Provide the (X, Y) coordinate of the cell's center where the given text is located.  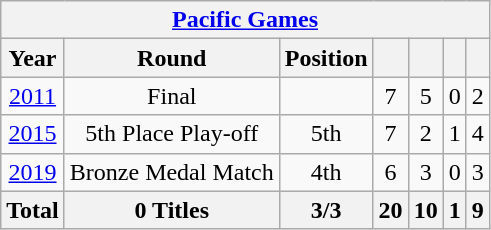
2015 (33, 134)
Pacific Games (246, 20)
2011 (33, 96)
Round (172, 58)
4 (478, 134)
4th (326, 172)
2019 (33, 172)
Position (326, 58)
Final (172, 96)
5th Place Play-off (172, 134)
20 (390, 210)
10 (426, 210)
Year (33, 58)
Bronze Medal Match (172, 172)
0 Titles (172, 210)
6 (390, 172)
5 (426, 96)
Total (33, 210)
9 (478, 210)
3/3 (326, 210)
5th (326, 134)
